Determine the [X, Y] coordinate at the center of the cell enclosing the given text.  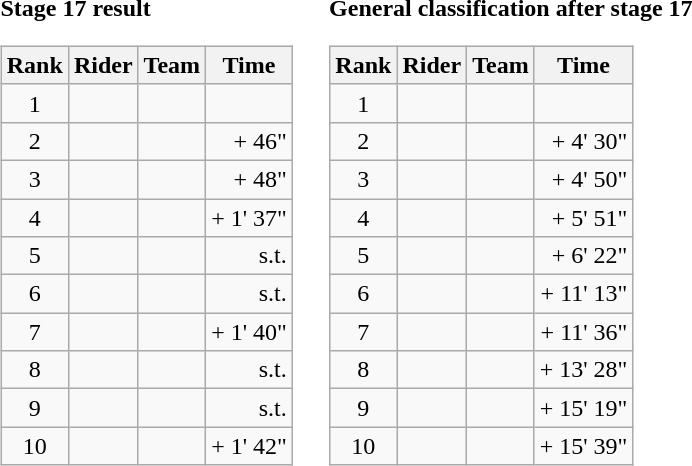
+ 1' 42" [250, 446]
+ 11' 36" [584, 332]
+ 4' 50" [584, 179]
+ 1' 40" [250, 332]
+ 5' 51" [584, 217]
+ 15' 19" [584, 408]
+ 11' 13" [584, 294]
+ 4' 30" [584, 141]
+ 6' 22" [584, 256]
+ 15' 39" [584, 446]
+ 13' 28" [584, 370]
+ 46" [250, 141]
+ 1' 37" [250, 217]
+ 48" [250, 179]
